Scan for the cell matching the given text and deliver its (x, y) coordinate at center. 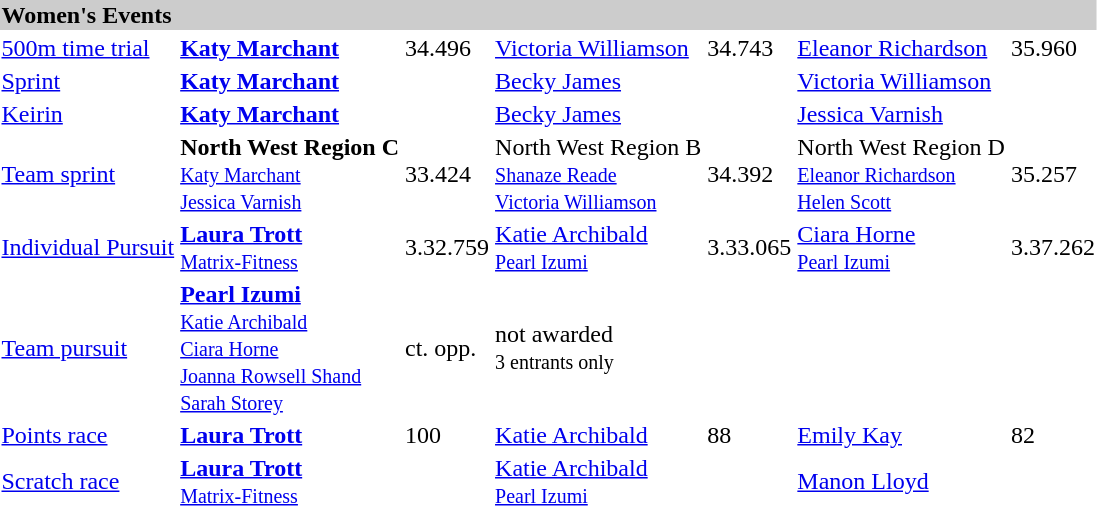
North West Region C Katy MarchantJessica Varnish (290, 174)
Jessica Varnish (902, 114)
82 (1052, 435)
Points race (88, 435)
Katie Archibald (598, 435)
33.424 (448, 174)
100 (448, 435)
Ciara HornePearl Izumi (902, 248)
Pearl IzumiKatie ArchibaldCiara HorneJoanna Rowsell ShandSarah Storey (290, 348)
Emily Kay (902, 435)
Eleanor Richardson (902, 48)
34.743 (750, 48)
3.32.759 (448, 248)
Women's Events (548, 15)
35.960 (1052, 48)
North West Region DEleanor Richardson Helen Scott (902, 174)
ct. opp. (448, 348)
North West Region BShanaze ReadeVictoria Williamson (598, 174)
35.257 (1052, 174)
Sprint (88, 81)
Team sprint (88, 174)
Laura Trott (290, 435)
500m time trial (88, 48)
34.496 (448, 48)
Laura TrottMatrix-Fitness (290, 248)
Team pursuit (88, 348)
3.33.065 (750, 248)
3.37.262 (1052, 248)
88 (750, 435)
Keirin (88, 114)
not awarded 3 entrants only (796, 348)
Katie ArchibaldPearl Izumi (598, 248)
34.392 (750, 174)
Individual Pursuit (88, 248)
